Capture the cell that displays the provided text and extract its (x, y) central coordinate. 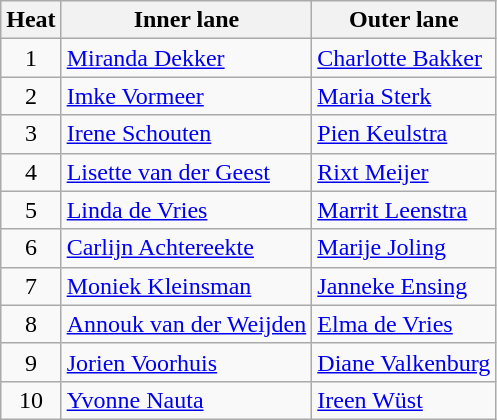
Linda de Vries (186, 210)
Charlotte Bakker (404, 58)
Lisette van der Geest (186, 172)
Moniek Kleinsman (186, 286)
Inner lane (186, 20)
Diane Valkenburg (404, 362)
Miranda Dekker (186, 58)
6 (31, 248)
4 (31, 172)
Janneke Ensing (404, 286)
Yvonne Nauta (186, 400)
9 (31, 362)
3 (31, 134)
Jorien Voorhuis (186, 362)
5 (31, 210)
Annouk van der Weijden (186, 324)
Rixt Meijer (404, 172)
Ireen Wüst (404, 400)
Imke Vormeer (186, 96)
Carlijn Achtereekte (186, 248)
Marije Joling (404, 248)
Maria Sterk (404, 96)
2 (31, 96)
1 (31, 58)
8 (31, 324)
Outer lane (404, 20)
Elma de Vries (404, 324)
Irene Schouten (186, 134)
10 (31, 400)
Heat (31, 20)
Pien Keulstra (404, 134)
7 (31, 286)
Marrit Leenstra (404, 210)
